For the text-containing cell, return its midpoint in [X, Y] coordinate format. 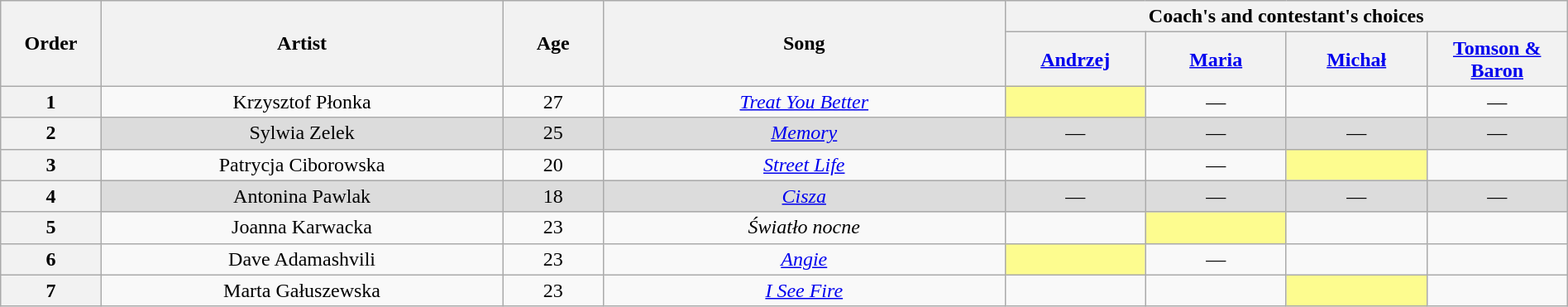
Światło nocne [804, 228]
4 [51, 196]
Artist [302, 43]
Maria [1216, 60]
Antonina Pawlak [302, 196]
Coach's and contestant's choices [1286, 17]
Memory [804, 133]
Marta Gałuszewska [302, 290]
Song [804, 43]
Michał [1356, 60]
Order [51, 43]
Andrzej [1075, 60]
25 [552, 133]
3 [51, 165]
Dave Adamashvili [302, 259]
Sylwia Zelek [302, 133]
Tomson & Baron [1497, 60]
Treat You Better [804, 102]
Cisza [804, 196]
2 [51, 133]
18 [552, 196]
20 [552, 165]
7 [51, 290]
27 [552, 102]
I See Fire [804, 290]
Angie [804, 259]
Joanna Karwacka [302, 228]
Age [552, 43]
Patrycja Ciborowska [302, 165]
5 [51, 228]
1 [51, 102]
Krzysztof Płonka [302, 102]
Street Life [804, 165]
6 [51, 259]
